Locate the cell with the specified text and output its [x, y] center coordinate. 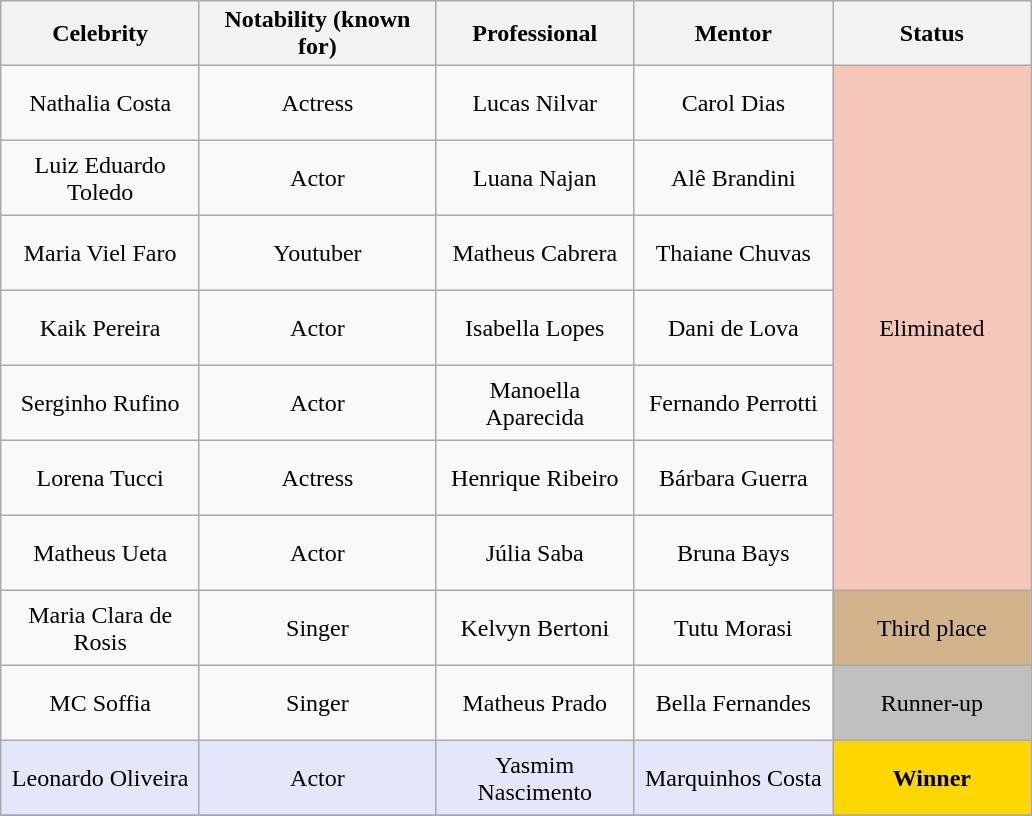
Kaik Pereira [100, 328]
Matheus Cabrera [534, 254]
Marquinhos Costa [734, 778]
Bella Fernandes [734, 704]
MC Soffia [100, 704]
Leonardo Oliveira [100, 778]
Isabella Lopes [534, 328]
Manoella Aparecida [534, 404]
Winner [932, 778]
Bruna Bays [734, 554]
Luiz Eduardo Toledo [100, 178]
Matheus Prado [534, 704]
Bárbara Guerra [734, 478]
Dani de Lova [734, 328]
Celebrity [100, 34]
Notability (known for) [317, 34]
Youtuber [317, 254]
Maria Clara de Rosis [100, 628]
Yasmim Nascimento [534, 778]
Maria Viel Faro [100, 254]
Thaiane Chuvas [734, 254]
Tutu Morasi [734, 628]
Luana Najan [534, 178]
Runner-up [932, 704]
Lorena Tucci [100, 478]
Alê Brandini [734, 178]
Lucas Nilvar [534, 104]
Fernando Perrotti [734, 404]
Professional [534, 34]
Henrique Ribeiro [534, 478]
Mentor [734, 34]
Júlia Saba [534, 554]
Matheus Ueta [100, 554]
Status [932, 34]
Third place [932, 628]
Nathalia Costa [100, 104]
Serginho Rufino [100, 404]
Kelvyn Bertoni [534, 628]
Carol Dias [734, 104]
Eliminated [932, 328]
